Extract the [X, Y] coordinate from the center of the cell holding the provided text.  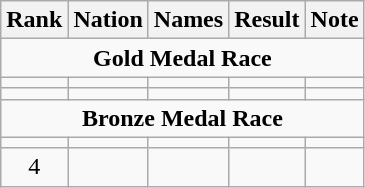
Bronze Medal Race [182, 118]
Rank [34, 20]
Gold Medal Race [182, 58]
4 [34, 167]
Result [267, 20]
Nation [108, 20]
Names [188, 20]
Note [334, 20]
